Detect which cell encompasses the target text, then output its (x, y) center coordinate. 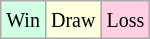
Loss (126, 20)
Draw (72, 20)
Win (24, 20)
